Scan for the cell matching the given text and deliver its (X, Y) coordinate at center. 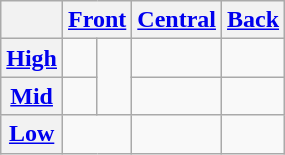
High (32, 58)
Central (177, 20)
Front (98, 20)
Back (254, 20)
Mid (32, 96)
Low (32, 134)
